Capture the cell that displays the provided text and extract its (x, y) central coordinate. 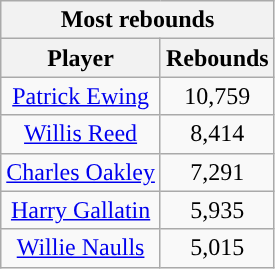
Willis Reed (81, 134)
5,015 (217, 248)
Most rebounds (138, 20)
Rebounds (217, 58)
5,935 (217, 210)
Patrick Ewing (81, 96)
10,759 (217, 96)
Willie Naulls (81, 248)
8,414 (217, 134)
7,291 (217, 172)
Player (81, 58)
Charles Oakley (81, 172)
Harry Gallatin (81, 210)
